From the cell containing the given text, extract its center point as [x, y] coordinate. 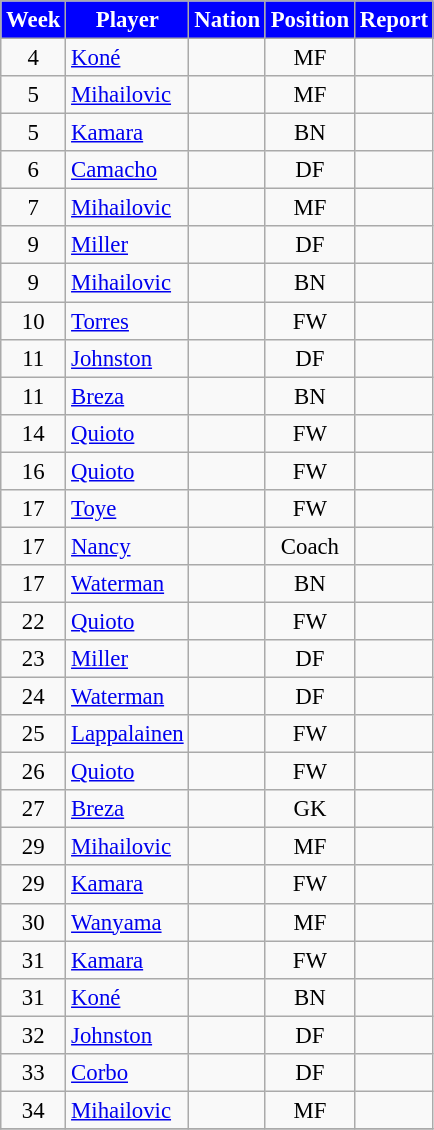
Nation [227, 20]
23 [34, 659]
30 [34, 922]
Report [394, 20]
7 [34, 208]
32 [34, 1035]
Corbo [128, 1073]
14 [34, 433]
GK [310, 809]
26 [34, 772]
34 [34, 1110]
22 [34, 621]
Wanyama [128, 922]
24 [34, 697]
Lappalainen [128, 734]
6 [34, 170]
Toye [128, 509]
10 [34, 321]
Position [310, 20]
Coach [310, 546]
Nancy [128, 546]
25 [34, 734]
4 [34, 58]
16 [34, 471]
27 [34, 809]
33 [34, 1073]
Camacho [128, 170]
Week [34, 20]
Torres [128, 321]
Player [128, 20]
